Output the [x, y] coordinate of the center of the cell containing the given text.  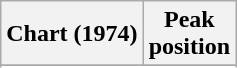
Chart (1974) [72, 34]
Peakposition [189, 34]
